Return the [x, y] coordinate for the center point of the cell that contains the specified text.  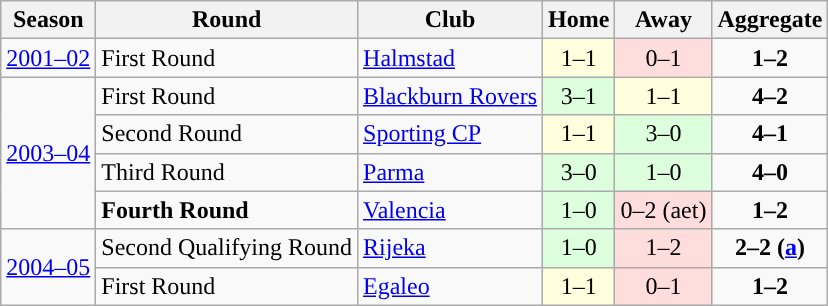
4–0 [770, 172]
Second Qualifying Round [227, 248]
Season [48, 20]
Away [664, 20]
Parma [450, 172]
Sporting CP [450, 134]
Aggregate [770, 20]
Fourth Round [227, 210]
4–2 [770, 96]
Home [579, 20]
Round [227, 20]
3–1 [579, 96]
Halmstad [450, 58]
Blackburn Rovers [450, 96]
Egaleo [450, 286]
Second Round [227, 134]
0–2 (aet) [664, 210]
2–2 (a) [770, 248]
Valencia [450, 210]
2003–04 [48, 153]
Club [450, 20]
2004–05 [48, 267]
2001–02 [48, 58]
Rijeka [450, 248]
4–1 [770, 134]
Third Round [227, 172]
